Identify which cell holds the provided text, then report its [x, y] central coordinate. 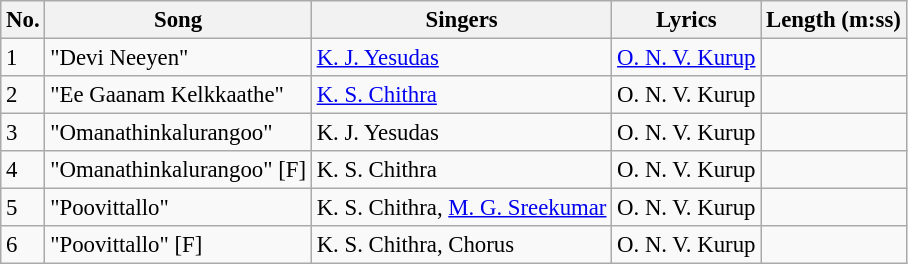
6 [23, 245]
"Poovittallo" [F] [178, 245]
"Ee Gaanam Kelkkaathe" [178, 95]
Length (m:ss) [834, 20]
2 [23, 95]
Song [178, 20]
Lyrics [686, 20]
4 [23, 170]
"Omanathinkalurangoo" [F] [178, 170]
No. [23, 20]
1 [23, 58]
3 [23, 133]
"Poovittallo" [178, 208]
Singers [461, 20]
K. S. Chithra, Chorus [461, 245]
"Omanathinkalurangoo" [178, 133]
"Devi Neeyen" [178, 58]
5 [23, 208]
K. S. Chithra, M. G. Sreekumar [461, 208]
